Identify which cell holds the provided text, then report its (x, y) central coordinate. 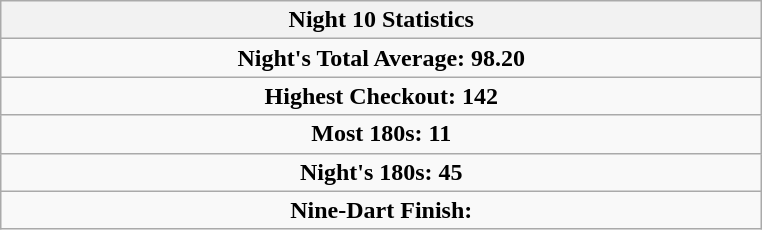
Most 180s: 11 (382, 134)
Night's 180s: 45 (382, 172)
Night's Total Average: 98.20 (382, 58)
Night 10 Statistics (382, 20)
Nine-Dart Finish: (382, 210)
Highest Checkout: 142 (382, 96)
